Identify which cell holds the provided text, then report its (x, y) central coordinate. 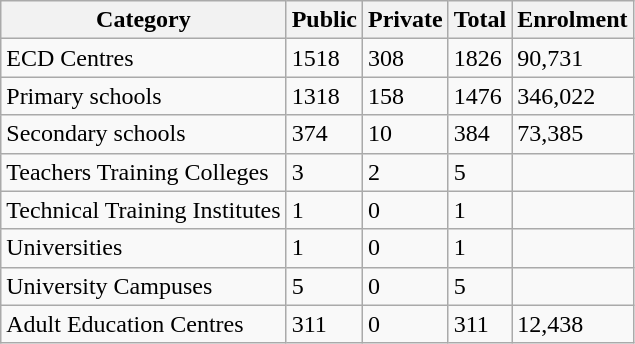
Adult Education Centres (144, 324)
Total (480, 20)
Enrolment (572, 20)
2 (406, 172)
Technical Training Institutes (144, 210)
1518 (324, 58)
73,385 (572, 134)
90,731 (572, 58)
Universities (144, 248)
158 (406, 96)
Public (324, 20)
University Campuses (144, 286)
ECD Centres (144, 58)
3 (324, 172)
374 (324, 134)
346,022 (572, 96)
12,438 (572, 324)
10 (406, 134)
Secondary schools (144, 134)
Private (406, 20)
384 (480, 134)
Category (144, 20)
1476 (480, 96)
308 (406, 58)
Primary schools (144, 96)
1826 (480, 58)
1318 (324, 96)
Teachers Training Colleges (144, 172)
